Detect which cell encompasses the target text, then output its [X, Y] center coordinate. 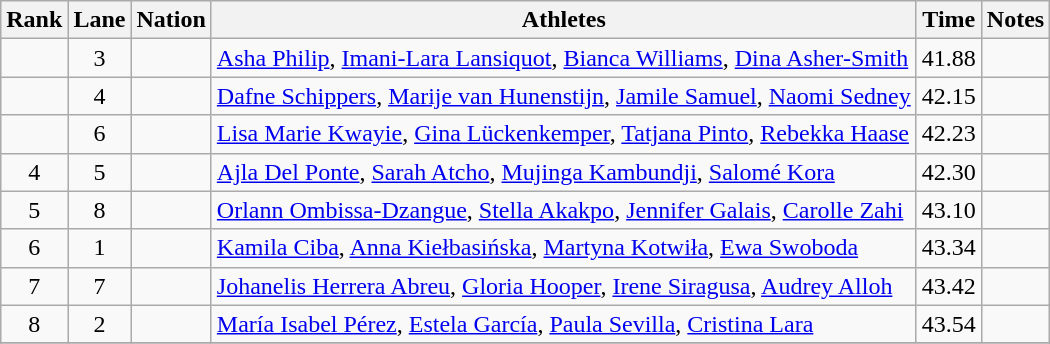
2 [100, 324]
43.42 [948, 286]
42.15 [948, 96]
Asha Philip, Imani-Lara Lansiquot, Bianca Williams, Dina Asher-Smith [564, 58]
Johanelis Herrera Abreu, Gloria Hooper, Irene Siragusa, Audrey Alloh [564, 286]
42.23 [948, 134]
Orlann Ombissa-Dzangue, Stella Akakpo, Jennifer Galais, Carolle Zahi [564, 210]
Lisa Marie Kwayie, Gina Lückenkemper, Tatjana Pinto, Rebekka Haase [564, 134]
Athletes [564, 20]
Nation [171, 20]
Lane [100, 20]
42.30 [948, 172]
Time [948, 20]
Dafne Schippers, Marije van Hunenstijn, Jamile Samuel, Naomi Sedney [564, 96]
Kamila Ciba, Anna Kiełbasińska, Martyna Kotwiła, Ewa Swoboda [564, 248]
43.34 [948, 248]
Notes [1015, 20]
Ajla Del Ponte, Sarah Atcho, Mujinga Kambundji, Salomé Kora [564, 172]
1 [100, 248]
Rank [34, 20]
43.10 [948, 210]
María Isabel Pérez, Estela García, Paula Sevilla, Cristina Lara [564, 324]
3 [100, 58]
41.88 [948, 58]
43.54 [948, 324]
